Pinpoint the cell where the given text exists, returning its (X, Y) midpoint coordinate. 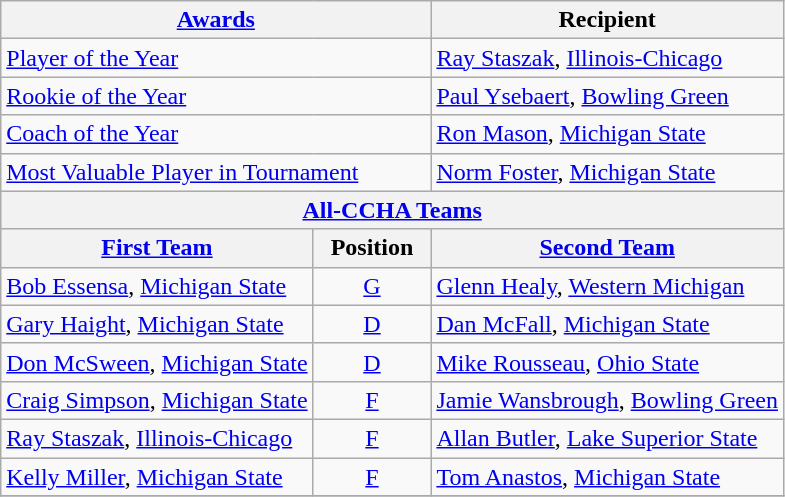
Jamie Wansbrough, Bowling Green (608, 400)
Awards (216, 20)
Paul Ysebaert, Bowling Green (608, 96)
Don McSween, Michigan State (157, 362)
Dan McFall, Michigan State (608, 324)
G (372, 286)
Kelly Miller, Michigan State (157, 477)
Rookie of the Year (216, 96)
Most Valuable Player in Tournament (216, 172)
First Team (157, 248)
Bob Essensa, Michigan State (157, 286)
Tom Anastos, Michigan State (608, 477)
Ron Mason, Michigan State (608, 134)
Recipient (608, 20)
Glenn Healy, Western Michigan (608, 286)
Mike Rousseau, Ohio State (608, 362)
Gary Haight, Michigan State (157, 324)
All-CCHA Teams (392, 210)
Position (372, 248)
Player of the Year (216, 58)
Norm Foster, Michigan State (608, 172)
Craig Simpson, Michigan State (157, 400)
Coach of the Year (216, 134)
Allan Butler, Lake Superior State (608, 438)
Second Team (608, 248)
